Capture the cell that displays the provided text and extract its (x, y) central coordinate. 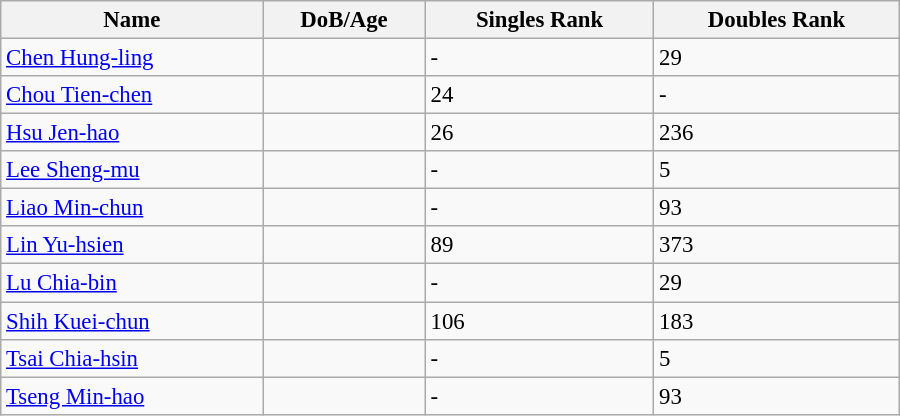
Name (132, 20)
106 (540, 321)
Doubles Rank (776, 20)
24 (540, 95)
183 (776, 321)
Shih Kuei-chun (132, 321)
Chou Tien-chen (132, 95)
DoB/Age (344, 20)
Lu Chia-bin (132, 283)
Tseng Min-hao (132, 396)
Lee Sheng-mu (132, 170)
Chen Hung-ling (132, 58)
Hsu Jen-hao (132, 133)
26 (540, 133)
Liao Min-chun (132, 208)
Singles Rank (540, 20)
236 (776, 133)
Lin Yu-hsien (132, 245)
89 (540, 245)
373 (776, 245)
Tsai Chia-hsin (132, 358)
